Pinpoint the cell where the given text exists, returning its [X, Y] midpoint coordinate. 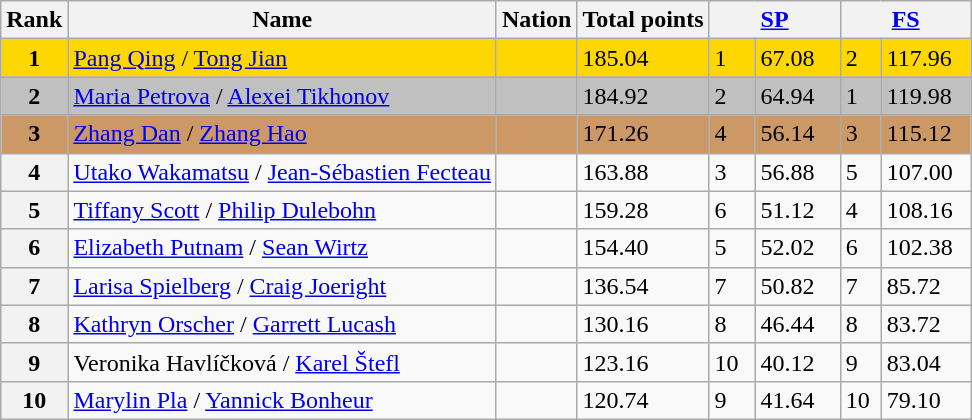
Tiffany Scott / Philip Dulebohn [282, 210]
Rank [34, 20]
SP [774, 20]
83.72 [926, 324]
185.04 [643, 58]
136.54 [643, 286]
Kathryn Orscher / Garrett Lucash [282, 324]
119.98 [926, 96]
Pang Qing / Tong Jian [282, 58]
52.02 [798, 248]
41.64 [798, 400]
159.28 [643, 210]
50.82 [798, 286]
130.16 [643, 324]
Elizabeth Putnam / Sean Wirtz [282, 248]
120.74 [643, 400]
115.12 [926, 134]
184.92 [643, 96]
123.16 [643, 362]
107.00 [926, 172]
Veronika Havlíčková / Karel Štefl [282, 362]
FS [906, 20]
40.12 [798, 362]
56.14 [798, 134]
Total points [643, 20]
171.26 [643, 134]
51.12 [798, 210]
67.08 [798, 58]
56.88 [798, 172]
85.72 [926, 286]
Zhang Dan / Zhang Hao [282, 134]
163.88 [643, 172]
64.94 [798, 96]
Maria Petrova / Alexei Tikhonov [282, 96]
79.10 [926, 400]
102.38 [926, 248]
46.44 [798, 324]
Marylin Pla / Yannick Bonheur [282, 400]
Nation [536, 20]
108.16 [926, 210]
117.96 [926, 58]
Name [282, 20]
Utako Wakamatsu / Jean-Sébastien Fecteau [282, 172]
83.04 [926, 362]
154.40 [643, 248]
Larisa Spielberg / Craig Joeright [282, 286]
